Return [X, Y] of the center of cell containing provided text 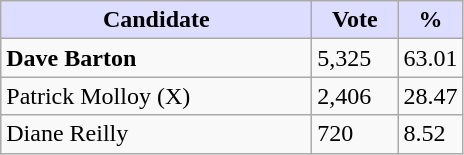
% [430, 20]
8.52 [430, 134]
28.47 [430, 96]
Diane Reilly [156, 134]
Candidate [156, 20]
2,406 [355, 96]
Vote [355, 20]
63.01 [430, 58]
720 [355, 134]
5,325 [355, 58]
Patrick Molloy (X) [156, 96]
Dave Barton [156, 58]
